Return (x, y) of the center of cell containing provided text 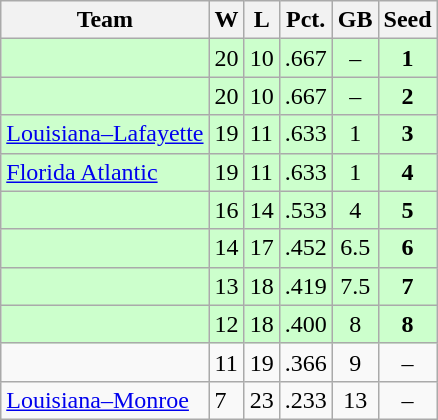
Louisiana–Lafayette (105, 134)
2 (408, 96)
7.5 (355, 286)
.452 (306, 248)
Florida Atlantic (105, 172)
Team (105, 20)
L (262, 20)
W (226, 20)
16 (226, 210)
23 (262, 400)
.419 (306, 286)
GB (355, 20)
.533 (306, 210)
Pct. (306, 20)
3 (408, 134)
5 (408, 210)
.366 (306, 362)
12 (226, 324)
.233 (306, 400)
6 (408, 248)
17 (262, 248)
Seed (408, 20)
.400 (306, 324)
9 (355, 362)
Louisiana–Monroe (105, 400)
6.5 (355, 248)
